Scan for the cell matching the given text and deliver its (x, y) coordinate at center. 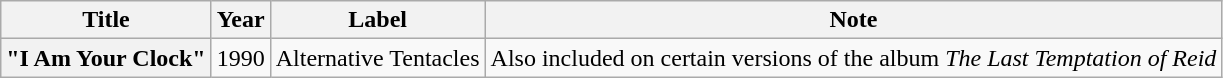
Label (378, 20)
Title (106, 20)
Alternative Tentacles (378, 58)
Note (854, 20)
Year (240, 20)
1990 (240, 58)
Also included on certain versions of the album The Last Temptation of Reid (854, 58)
"I Am Your Clock" (106, 58)
